Scan for the cell matching the given text and deliver its [X, Y] coordinate at center. 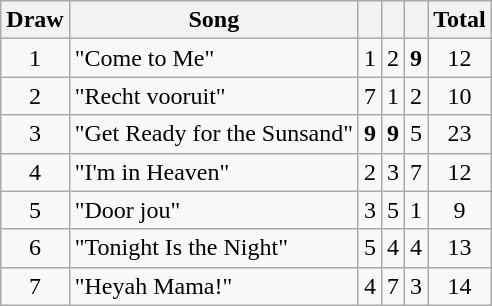
23 [460, 134]
"Come to Me" [214, 58]
"Tonight Is the Night" [214, 248]
Total [460, 20]
Draw [35, 20]
"Get Ready for the Sunsand" [214, 134]
"I'm in Heaven" [214, 172]
10 [460, 96]
Song [214, 20]
6 [35, 248]
"Door jou" [214, 210]
"Heyah Mama!" [214, 286]
"Recht vooruit" [214, 96]
13 [460, 248]
14 [460, 286]
